For the text-containing cell, return its midpoint in [x, y] coordinate format. 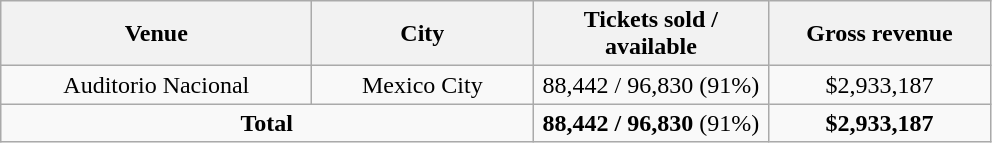
City [422, 34]
Venue [156, 34]
Tickets sold / available [651, 34]
Gross revenue [880, 34]
Auditorio Nacional [156, 85]
Mexico City [422, 85]
Total [267, 123]
